Find where the given text appears and provide that cell's center as (x, y) coordinate. 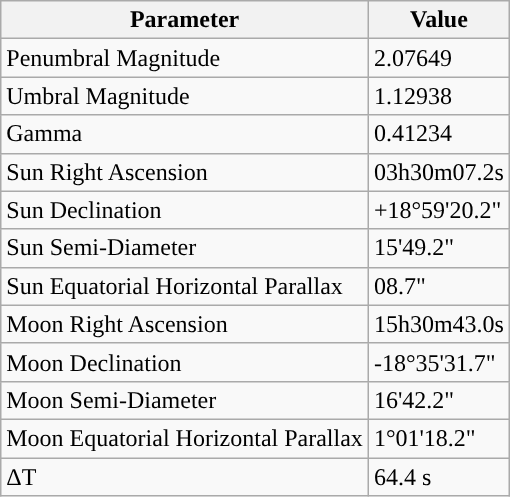
Value (438, 20)
Sun Equatorial Horizontal Parallax (185, 286)
+18°59'20.2" (438, 210)
Moon Equatorial Horizontal Parallax (185, 438)
-18°35'31.7" (438, 362)
15'49.2" (438, 248)
16'42.2" (438, 400)
Sun Semi-Diameter (185, 248)
2.07649 (438, 58)
0.41234 (438, 134)
03h30m07.2s (438, 172)
ΔT (185, 477)
Moon Right Ascension (185, 324)
Sun Declination (185, 210)
1°01'18.2" (438, 438)
Moon Semi-Diameter (185, 400)
Umbral Magnitude (185, 96)
Parameter (185, 20)
Moon Declination (185, 362)
1.12938 (438, 96)
15h30m43.0s (438, 324)
Gamma (185, 134)
08.7" (438, 286)
Penumbral Magnitude (185, 58)
64.4 s (438, 477)
Sun Right Ascension (185, 172)
